Scan for the cell matching the given text and deliver its [x, y] coordinate at center. 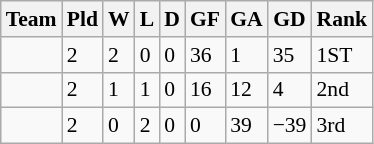
W [119, 19]
36 [205, 55]
L [148, 19]
D [172, 19]
Rank [342, 19]
3rd [342, 126]
16 [205, 90]
GD [290, 19]
−39 [290, 126]
4 [290, 90]
Team [32, 19]
35 [290, 55]
GF [205, 19]
12 [246, 90]
1ST [342, 55]
GA [246, 19]
Pld [82, 19]
2nd [342, 90]
39 [246, 126]
